Output the (x, y) coordinate of the center of the cell containing the given text.  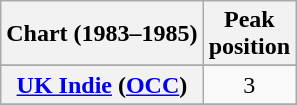
UK Indie (OCC) (102, 85)
3 (249, 85)
Peakposition (249, 34)
Chart (1983–1985) (102, 34)
